For the text-containing cell, return its midpoint in (x, y) coordinate format. 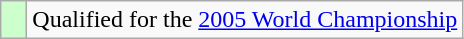
Qualified for the 2005 World Championship (245, 20)
